From the cell containing the given text, extract its center point as [x, y] coordinate. 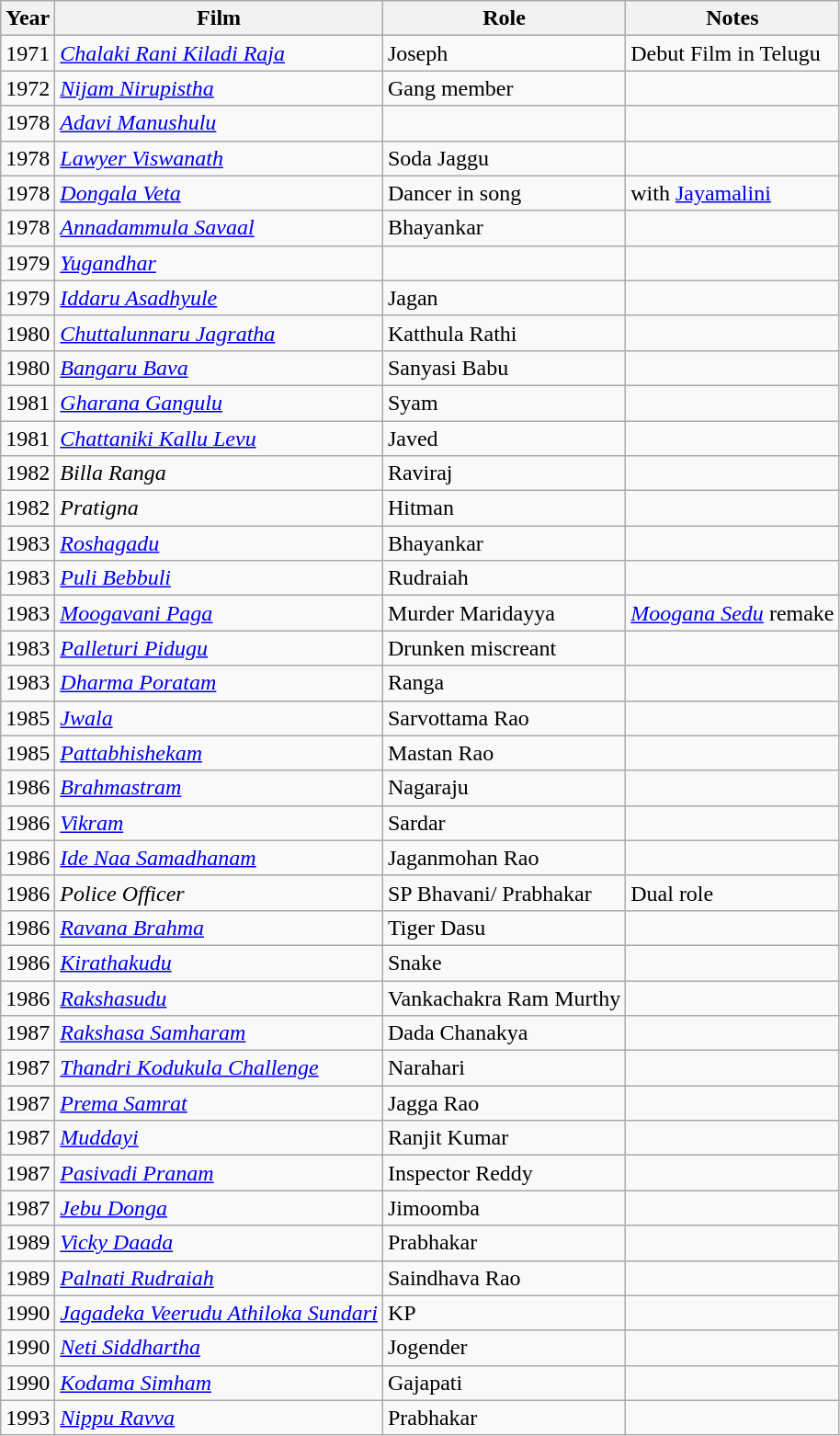
Billa Ranga [219, 473]
Ide Naa Samadhanam [219, 858]
Year [28, 18]
Prema Samrat [219, 1103]
1993 [28, 1418]
Pasivadi Pranam [219, 1173]
Jwala [219, 718]
SP Bhavani/ Prabhakar [504, 893]
Vicky Daada [219, 1243]
Jimoomba [504, 1208]
Gharana Gangulu [219, 403]
Jogender [504, 1348]
Nippu Ravva [219, 1418]
Jagan [504, 298]
Police Officer [219, 893]
Vikram [219, 823]
Jaganmohan Rao [504, 858]
Chalaki Rani Kiladi Raja [219, 53]
Nijam Nirupistha [219, 88]
Film [219, 18]
Pattabhishekam [219, 753]
Murder Maridayya [504, 613]
Dada Chanakya [504, 1033]
Jagadeka Veerudu Athiloka Sundari [219, 1313]
Neti Siddhartha [219, 1348]
Yugandhar [219, 263]
Sarvottama Rao [504, 718]
1971 [28, 53]
Snake [504, 963]
Notes [732, 18]
Tiger Dasu [504, 928]
Vankachakra Ram Murthy [504, 997]
Muddayi [219, 1138]
Rakshasa Samharam [219, 1033]
Kodama Simham [219, 1383]
Hitman [504, 508]
Dual role [732, 893]
Soda Jaggu [504, 158]
Gang member [504, 88]
Ravana Brahma [219, 928]
Gajapati [504, 1383]
Saindhava Rao [504, 1278]
Dharma Poratam [219, 683]
Chattaniki Kallu Levu [219, 439]
Jagga Rao [504, 1103]
Rakshasudu [219, 997]
Nagaraju [504, 788]
Kirathakudu [219, 963]
Rudraiah [504, 578]
Sardar [504, 823]
Roshagadu [219, 543]
1972 [28, 88]
Lawyer Viswanath [219, 158]
Joseph [504, 53]
Katthula Rathi [504, 333]
Ranga [504, 683]
Dongala Veta [219, 193]
Dancer in song [504, 193]
Jebu Donga [219, 1208]
Brahmastram [219, 788]
Ranjit Kumar [504, 1138]
Palnati Rudraiah [219, 1278]
KP [504, 1313]
Role [504, 18]
Chuttalunnaru Jagratha [219, 333]
Moogana Sedu remake [732, 613]
Annadammula Savaal [219, 228]
Mastan Rao [504, 753]
Narahari [504, 1068]
Puli Bebbuli [219, 578]
with Jayamalini [732, 193]
Inspector Reddy [504, 1173]
Syam [504, 403]
Adavi Manushulu [219, 123]
Moogavani Paga [219, 613]
Thandri Kodukula Challenge [219, 1068]
Palleturi Pidugu [219, 648]
Javed [504, 439]
Iddaru Asadhyule [219, 298]
Sanyasi Babu [504, 368]
Pratigna [219, 508]
Bangaru Bava [219, 368]
Raviraj [504, 473]
Debut Film in Telugu [732, 53]
Drunken miscreant [504, 648]
